Determine the (X, Y) coordinate at the center of the cell enclosing the given text.  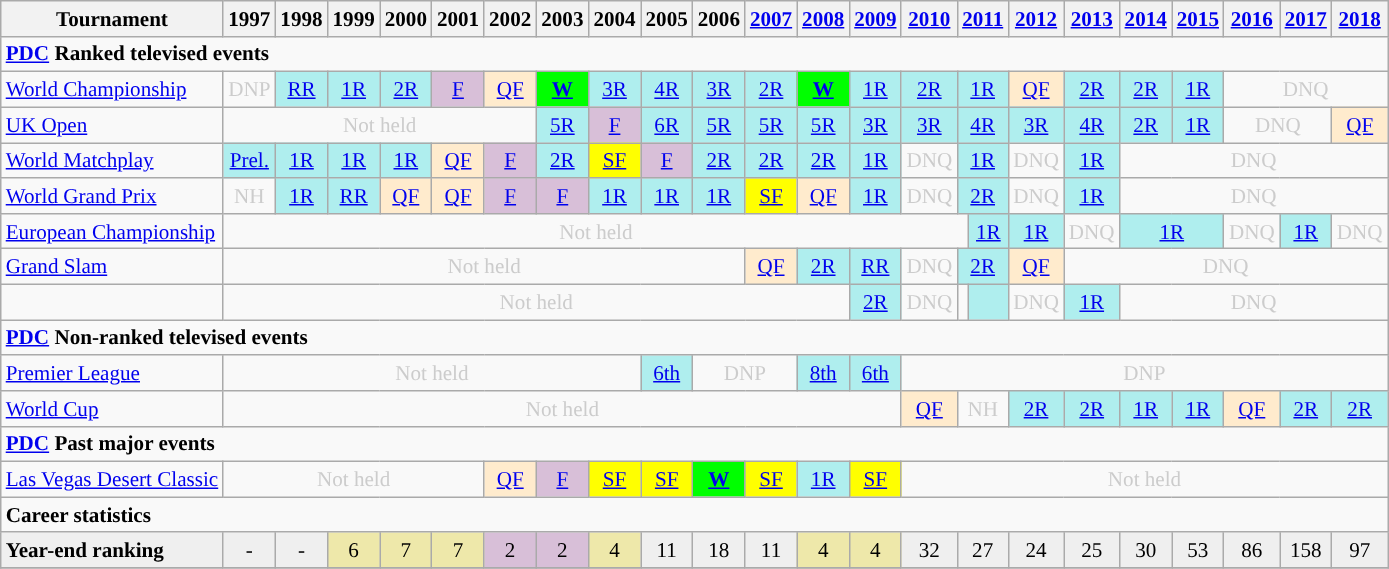
Prel. (249, 160)
2015 (1198, 18)
2005 (667, 18)
1999 (354, 18)
8th (823, 372)
2018 (1360, 18)
2010 (929, 18)
2012 (1036, 18)
2007 (771, 18)
UK Open (112, 124)
24 (1036, 550)
97 (1360, 550)
2011 (982, 18)
2002 (510, 18)
Career statistics (694, 514)
PDC Non-ranked televised events (694, 338)
18 (719, 550)
27 (982, 550)
Las Vegas Desert Classic (112, 480)
2001 (458, 18)
32 (929, 550)
6R (667, 124)
World Grand Prix (112, 196)
2013 (1092, 18)
2008 (823, 18)
World Cup (112, 408)
25 (1092, 550)
6 (354, 550)
1997 (249, 18)
30 (1146, 550)
World Matchplay (112, 160)
Year-end ranking (112, 550)
2014 (1146, 18)
Grand Slam (112, 266)
PDC Past major events (694, 444)
PDC Ranked televised events (694, 54)
158 (1306, 550)
2009 (875, 18)
1998 (301, 18)
2004 (614, 18)
53 (1198, 550)
European Championship (112, 230)
2000 (406, 18)
Tournament (112, 18)
2003 (562, 18)
2006 (719, 18)
Premier League (112, 372)
World Championship (112, 90)
2016 (1252, 18)
86 (1252, 550)
2017 (1306, 18)
